Detect which cell encompasses the target text, then output its [x, y] center coordinate. 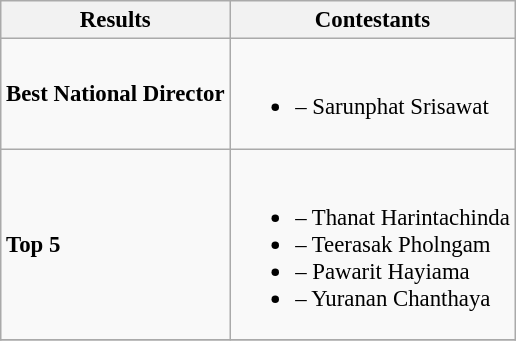
– Sarunphat Srisawat [372, 94]
Results [116, 20]
Top 5 [116, 244]
Contestants [372, 20]
– Thanat Harintachinda – Teerasak Pholngam – Pawarit Hayiama – Yuranan Chanthaya [372, 244]
Best National Director [116, 94]
